Determine the (x, y) coordinate at the center of the cell enclosing the given text.  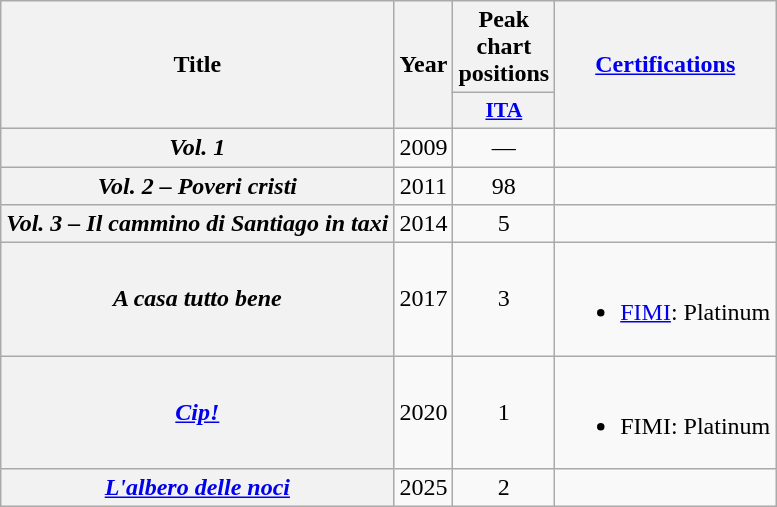
2 (504, 488)
3 (504, 300)
Cip! (198, 412)
Peak chart positions (504, 47)
5 (504, 224)
— (504, 147)
Vol. 2 – Poveri cristi (198, 185)
2014 (424, 224)
Vol. 1 (198, 147)
L'albero delle noci (198, 488)
1 (504, 412)
Title (198, 65)
2017 (424, 300)
ITA (504, 111)
2009 (424, 147)
Year (424, 65)
Vol. 3 – Il cammino di Santiago in taxi (198, 224)
Certifications (666, 65)
2011 (424, 185)
98 (504, 185)
2025 (424, 488)
2020 (424, 412)
A casa tutto bene (198, 300)
